Detect which cell encompasses the target text, then output its (x, y) center coordinate. 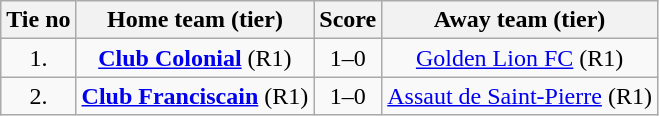
Tie no (38, 20)
Assaut de Saint-Pierre (R1) (520, 96)
Golden Lion FC (R1) (520, 58)
Home team (tier) (195, 20)
Club Franciscain (R1) (195, 96)
Score (348, 20)
Away team (tier) (520, 20)
Club Colonial (R1) (195, 58)
1. (38, 58)
2. (38, 96)
